Determine the [X, Y] coordinate at the center of the cell enclosing the given text.  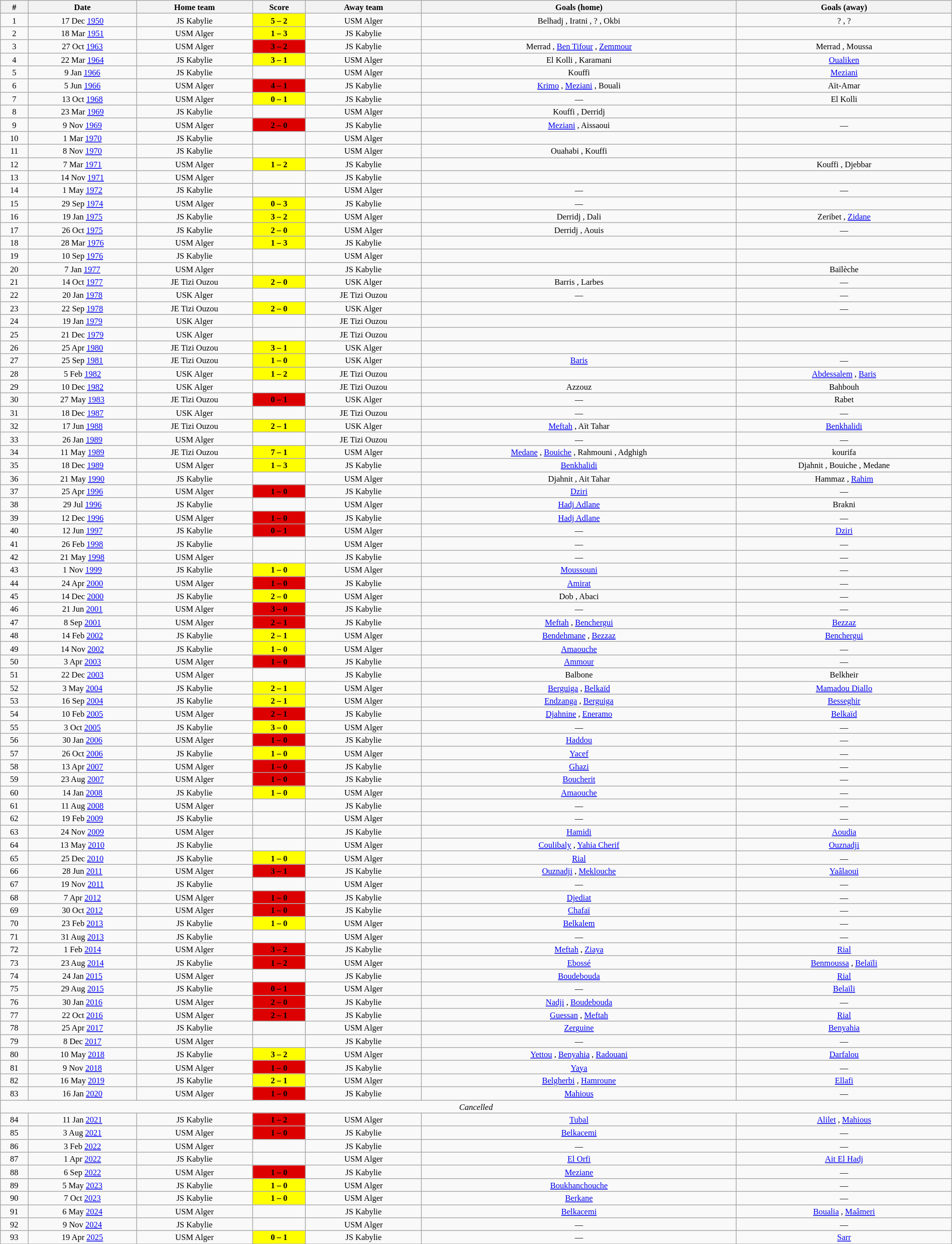
33 [14, 439]
14 [14, 190]
26 Feb 1998 [82, 543]
Djahnit , Bouiche , Medane [844, 465]
Belkalem [578, 923]
62 [14, 819]
# [14, 7]
8 Nov 1970 [82, 151]
19 Jan 1975 [82, 216]
1 [14, 20]
10 [14, 138]
Balbone [578, 674]
Djediat [578, 897]
76 [14, 1002]
Ouznadji [844, 845]
6 [14, 85]
60 [14, 792]
Haddou [578, 740]
58 [14, 766]
23 Aug 2007 [82, 779]
16 Sep 2004 [82, 701]
23 Aug 2014 [82, 962]
64 [14, 845]
45 [14, 596]
19 [14, 256]
0 – 3 [279, 203]
47 [14, 622]
Away team [364, 7]
Baris [578, 360]
23 Mar 1969 [82, 111]
8 Sep 2001 [82, 622]
8 [14, 111]
Guessan , Meftah [578, 1015]
3 [14, 46]
73 [14, 962]
13 Apr 2007 [82, 766]
24 Apr 2000 [82, 583]
22 Dec 2003 [82, 674]
75 [14, 988]
Amirat [578, 583]
34 [14, 452]
9 Nov 2018 [82, 1067]
29 Sep 1974 [82, 203]
22 Mar 1964 [82, 59]
Boukhanchouche [578, 1185]
49 [14, 648]
12 Dec 1996 [82, 517]
20 Jan 1978 [82, 295]
Yaya [578, 1067]
Kouffi [578, 72]
24 Jan 2015 [82, 975]
14 Dec 2000 [82, 596]
28 [14, 373]
25 Apr 1996 [82, 491]
18 Dec 1989 [82, 465]
Benchergui [844, 635]
52 [14, 688]
25 Apr 1980 [82, 347]
17 Jun 1988 [82, 426]
83 [14, 1093]
Derridj , Aouis [578, 230]
91 [14, 1211]
Aït-Amar [844, 85]
Chafaï [578, 910]
9 Nov 1969 [82, 125]
38 [14, 504]
92 [14, 1224]
19 Apr 2025 [82, 1237]
79 [14, 1041]
15 [14, 203]
6 May 2024 [82, 1211]
3 Aug 2021 [82, 1133]
37 [14, 491]
65 [14, 858]
26 [14, 347]
5 May 2023 [82, 1185]
26 Oct 1975 [82, 230]
14 Feb 2002 [82, 635]
88 [14, 1172]
9 Nov 2024 [82, 1224]
26 Jan 1989 [82, 439]
28 Mar 1976 [82, 243]
84 [14, 1119]
48 [14, 635]
14 Nov 1971 [82, 177]
22 [14, 295]
1 Apr 2022 [82, 1159]
Meftah , Aït Tahar [578, 426]
11 Jan 2021 [82, 1119]
Boucherit [578, 779]
Bendehmane , Bezzaz [578, 635]
kourifa [844, 452]
5 – 2 [279, 20]
Bezzaz [844, 622]
Belgherbi , Hamroune [578, 1080]
Goals (home) [578, 7]
70 [14, 923]
Date [82, 7]
51 [14, 674]
13 May 2010 [82, 845]
Berguiga , Belkaïd [578, 688]
11 May 1989 [82, 452]
59 [14, 779]
25 Sep 1981 [82, 360]
14 Oct 1977 [82, 282]
31 Aug 2013 [82, 936]
7 [14, 98]
16 May 2019 [82, 1080]
Baïlèche [844, 269]
Home team [195, 7]
Kouffi , Derridj [578, 111]
Sarr [844, 1237]
5 Jun 1966 [82, 85]
87 [14, 1159]
18 Mar 1951 [82, 33]
50 [14, 661]
Belhadj , Iratni , ? , Okbi [578, 20]
66 [14, 871]
Dob , Abaci [578, 596]
Cancelled [476, 1106]
24 Nov 2009 [82, 832]
11 Aug 2008 [82, 806]
Azzouz [578, 387]
Ammour [578, 661]
Brakni [844, 504]
90 [14, 1198]
25 Dec 2010 [82, 858]
27 May 1983 [82, 400]
29 Jul 1996 [82, 504]
1 May 1972 [82, 190]
4 [14, 59]
86 [14, 1146]
Meziani , Aissaoui [578, 125]
14 Nov 2002 [82, 648]
7 Mar 1971 [82, 164]
Aoudia [844, 832]
Tubal [578, 1119]
41 [14, 543]
3 Oct 2005 [82, 727]
89 [14, 1185]
57 [14, 753]
Merrad , Moussa [844, 46]
30 [14, 400]
12 [14, 164]
Benmoussa , Belaïli [844, 962]
7 Apr 2012 [82, 897]
63 [14, 832]
81 [14, 1067]
9 Jan 1966 [82, 72]
Barris , Larbes [578, 282]
5 Feb 1982 [82, 373]
25 Apr 2017 [82, 1028]
17 [14, 230]
21 May 1998 [82, 556]
35 [14, 465]
Abdessalem , Baris [844, 373]
68 [14, 897]
Krimo , Meziani , Bouali [578, 85]
Mamadou Diallo [844, 688]
Ait El Hadj [844, 1159]
Ouznadji , Meklouche [578, 871]
21 Jun 2001 [82, 609]
Yacef [578, 753]
39 [14, 517]
Goals (away) [844, 7]
10 Sep 1976 [82, 256]
Ghazi [578, 766]
Belkheir [844, 674]
El Orfi [578, 1159]
Darfalou [844, 1054]
72 [14, 949]
67 [14, 884]
Derridj , Dali [578, 216]
Zerguine [578, 1028]
20 [14, 269]
30 Jan 2016 [82, 1002]
30 Oct 2012 [82, 910]
1 Nov 1999 [82, 570]
Hammaz , Rahim [844, 478]
1 Feb 2014 [82, 949]
2 [14, 33]
Djahnine , Eneramo [578, 714]
44 [14, 583]
19 Nov 2011 [82, 884]
? , ? [844, 20]
El Kolli [844, 98]
27 [14, 360]
13 Oct 1968 [82, 98]
10 May 2018 [82, 1054]
23 Feb 2013 [82, 923]
19 Jan 1979 [82, 321]
14 Jan 2008 [82, 792]
10 Dec 1982 [82, 387]
Alilet , Mahious [844, 1119]
Hamidi [578, 832]
23 [14, 308]
3 Apr 2003 [82, 661]
6 Sep 2022 [82, 1172]
29 Aug 2015 [82, 988]
Belaïli [844, 988]
Boudebouda [578, 975]
46 [14, 609]
40 [14, 530]
56 [14, 740]
93 [14, 1237]
31 [14, 413]
Moussouni [578, 570]
4 – 1 [279, 85]
29 [14, 387]
77 [14, 1015]
22 Sep 1978 [82, 308]
Oualiken [844, 59]
Benyahia [844, 1028]
Djahnit , Ait Tahar [578, 478]
53 [14, 701]
7 Oct 2023 [82, 1198]
Score [279, 7]
Rabet [844, 400]
28 Jun 2011 [82, 871]
8 Dec 2017 [82, 1041]
13 [14, 177]
Meziane [578, 1172]
3 Feb 2022 [82, 1146]
Coulibaly , Yahia Cherif [578, 845]
26 Oct 2006 [82, 753]
Boualia , Maâmeri [844, 1211]
19 Feb 2009 [82, 819]
Mahious [578, 1093]
Zeribet , Zidane [844, 216]
Nadji , Boudebouda [578, 1002]
Meftah , Ziaya [578, 949]
80 [14, 1054]
Kouffi , Djebbar [844, 164]
24 [14, 321]
9 [14, 125]
Ouahabi , Kouffi [578, 151]
74 [14, 975]
21 Dec 1979 [82, 334]
71 [14, 936]
36 [14, 478]
El Kolli , Karamani [578, 59]
32 [14, 426]
18 [14, 243]
27 Oct 1963 [82, 46]
3 May 2004 [82, 688]
Ellafi [844, 1080]
25 [14, 334]
Meziani [844, 72]
54 [14, 714]
Belkaïd [844, 714]
Meftah , Benchergui [578, 622]
Berkane [578, 1198]
5 [14, 72]
21 May 1990 [82, 478]
69 [14, 910]
Medane , Bouiche , Rahmouni , Adghigh [578, 452]
85 [14, 1133]
7 Jan 1977 [82, 269]
22 Oct 2016 [82, 1015]
55 [14, 727]
1 Mar 1970 [82, 138]
21 [14, 282]
16 [14, 216]
61 [14, 806]
42 [14, 556]
Besseghir [844, 701]
10 Feb 2005 [82, 714]
43 [14, 570]
30 Jan 2006 [82, 740]
Bahbouh [844, 387]
18 Dec 1987 [82, 413]
17 Dec 1950 [82, 20]
12 Jun 1997 [82, 530]
Merrad , Ben Tifour , Zemmour [578, 46]
Endzanga , Berguiga [578, 701]
82 [14, 1080]
Yaâlaoui [844, 871]
78 [14, 1028]
Yettou , Benyahia , Radouani [578, 1054]
7 – 1 [279, 452]
16 Jan 2020 [82, 1093]
11 [14, 151]
Ebossé [578, 962]
